Find where the given text appears and provide that cell's center as (X, Y) coordinate. 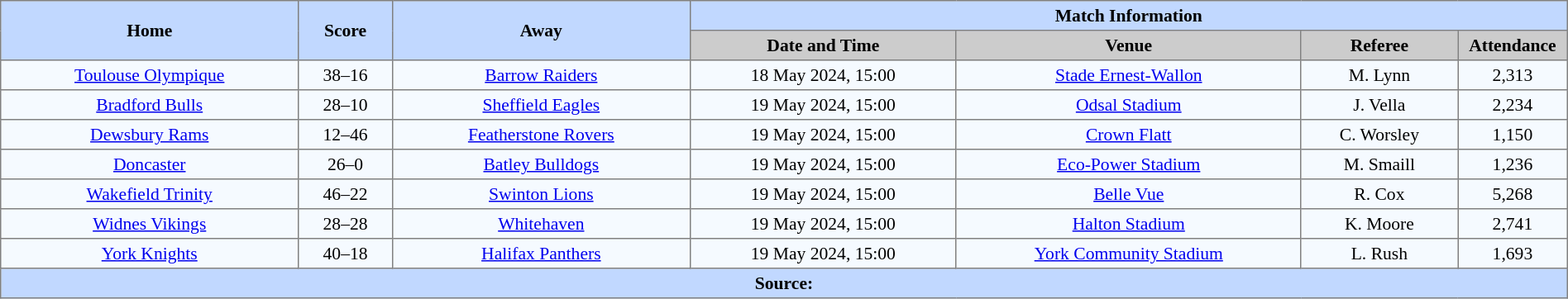
Source: (784, 283)
1,236 (1513, 164)
L. Rush (1379, 254)
Away (541, 31)
28–10 (346, 105)
Swinton Lions (541, 194)
Home (150, 31)
40–18 (346, 254)
Wakefield Trinity (150, 194)
Batley Bulldogs (541, 164)
38–16 (346, 75)
Stade Ernest-Wallon (1128, 75)
C. Worsley (1379, 135)
York Community Stadium (1128, 254)
Attendance (1513, 45)
K. Moore (1379, 224)
Score (346, 31)
2,741 (1513, 224)
Belle Vue (1128, 194)
26–0 (346, 164)
1,693 (1513, 254)
Toulouse Olympique (150, 75)
Featherstone Rovers (541, 135)
R. Cox (1379, 194)
Widnes Vikings (150, 224)
Dewsbury Rams (150, 135)
Halton Stadium (1128, 224)
Doncaster (150, 164)
12–46 (346, 135)
Match Information (1128, 16)
Bradford Bulls (150, 105)
Halifax Panthers (541, 254)
Eco-Power Stadium (1128, 164)
Sheffield Eagles (541, 105)
18 May 2024, 15:00 (823, 75)
2,313 (1513, 75)
46–22 (346, 194)
Crown Flatt (1128, 135)
M. Lynn (1379, 75)
York Knights (150, 254)
Barrow Raiders (541, 75)
J. Vella (1379, 105)
5,268 (1513, 194)
1,150 (1513, 135)
28–28 (346, 224)
Venue (1128, 45)
Whitehaven (541, 224)
Date and Time (823, 45)
Odsal Stadium (1128, 105)
M. Smaill (1379, 164)
2,234 (1513, 105)
Referee (1379, 45)
